Determine the [x, y] coordinate at the center of the cell enclosing the given text.  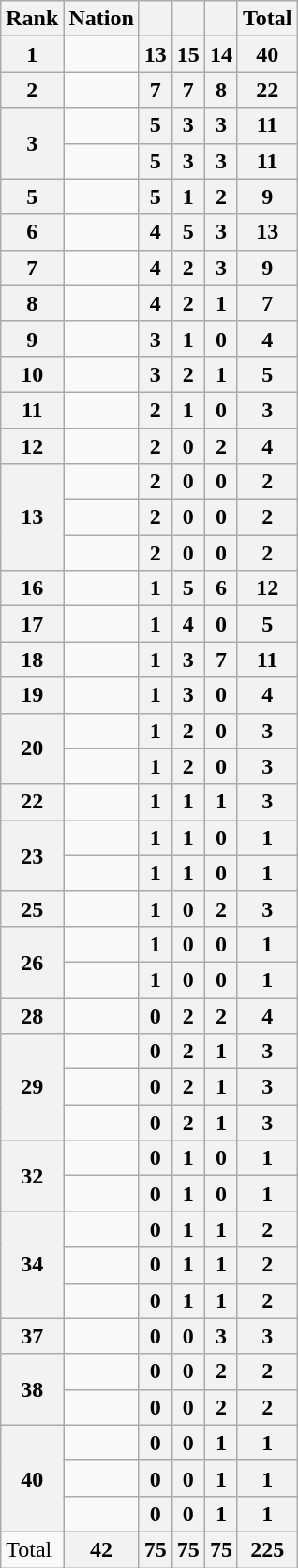
29 [32, 1087]
25 [32, 908]
20 [32, 748]
Nation [101, 19]
18 [32, 660]
34 [32, 1265]
38 [32, 1389]
28 [32, 1015]
17 [32, 624]
Rank [32, 19]
19 [32, 695]
26 [32, 962]
10 [32, 374]
14 [221, 54]
16 [32, 588]
32 [32, 1176]
225 [267, 1549]
42 [101, 1549]
37 [32, 1336]
23 [32, 855]
15 [187, 54]
